Locate the cell with the specified text and output its [X, Y] center coordinate. 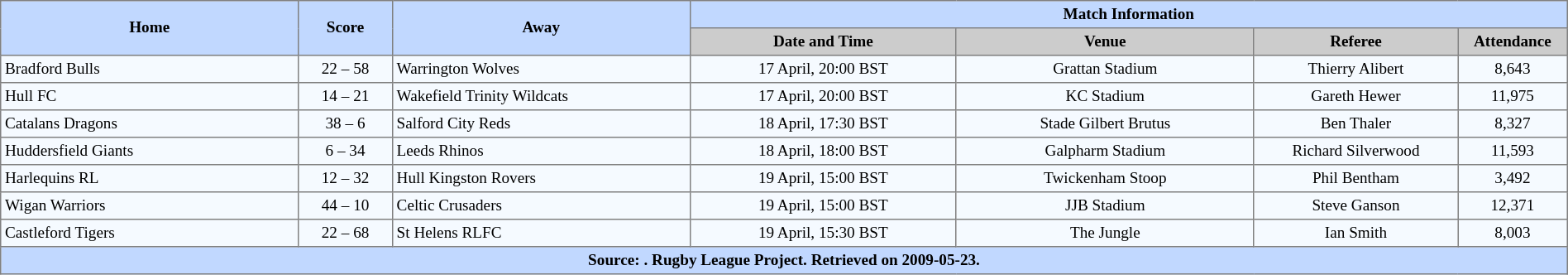
3,492 [1513, 179]
Match Information [1128, 15]
8,327 [1513, 124]
Catalans Dragons [150, 124]
8,003 [1513, 234]
Twickenham Stoop [1105, 179]
Attendance [1513, 41]
Galpharm Stadium [1105, 151]
Warrington Wolves [541, 70]
Score [346, 28]
Richard Silverwood [1355, 151]
KC Stadium [1105, 96]
Huddersfield Giants [150, 151]
Home [150, 28]
Grattan Stadium [1105, 70]
The Jungle [1105, 234]
Wakefield Trinity Wildcats [541, 96]
12 – 32 [346, 179]
Phil Bentham [1355, 179]
22 – 58 [346, 70]
19 April, 15:30 BST [823, 234]
18 April, 18:00 BST [823, 151]
14 – 21 [346, 96]
6 – 34 [346, 151]
38 – 6 [346, 124]
Leeds Rhinos [541, 151]
Stade Gilbert Brutus [1105, 124]
Source: . Rugby League Project. Retrieved on 2009-05-23. [784, 260]
Gareth Hewer [1355, 96]
Salford City Reds [541, 124]
Ian Smith [1355, 234]
St Helens RLFC [541, 234]
44 – 10 [346, 205]
Celtic Crusaders [541, 205]
Thierry Alibert [1355, 70]
Venue [1105, 41]
12,371 [1513, 205]
18 April, 17:30 BST [823, 124]
Bradford Bulls [150, 70]
11,593 [1513, 151]
Hull FC [150, 96]
Referee [1355, 41]
JJB Stadium [1105, 205]
8,643 [1513, 70]
22 – 68 [346, 234]
Away [541, 28]
Date and Time [823, 41]
Wigan Warriors [150, 205]
Steve Ganson [1355, 205]
11,975 [1513, 96]
Castleford Tigers [150, 234]
Hull Kingston Rovers [541, 179]
Harlequins RL [150, 179]
Ben Thaler [1355, 124]
